Locate the cell with the specified text and output its [x, y] center coordinate. 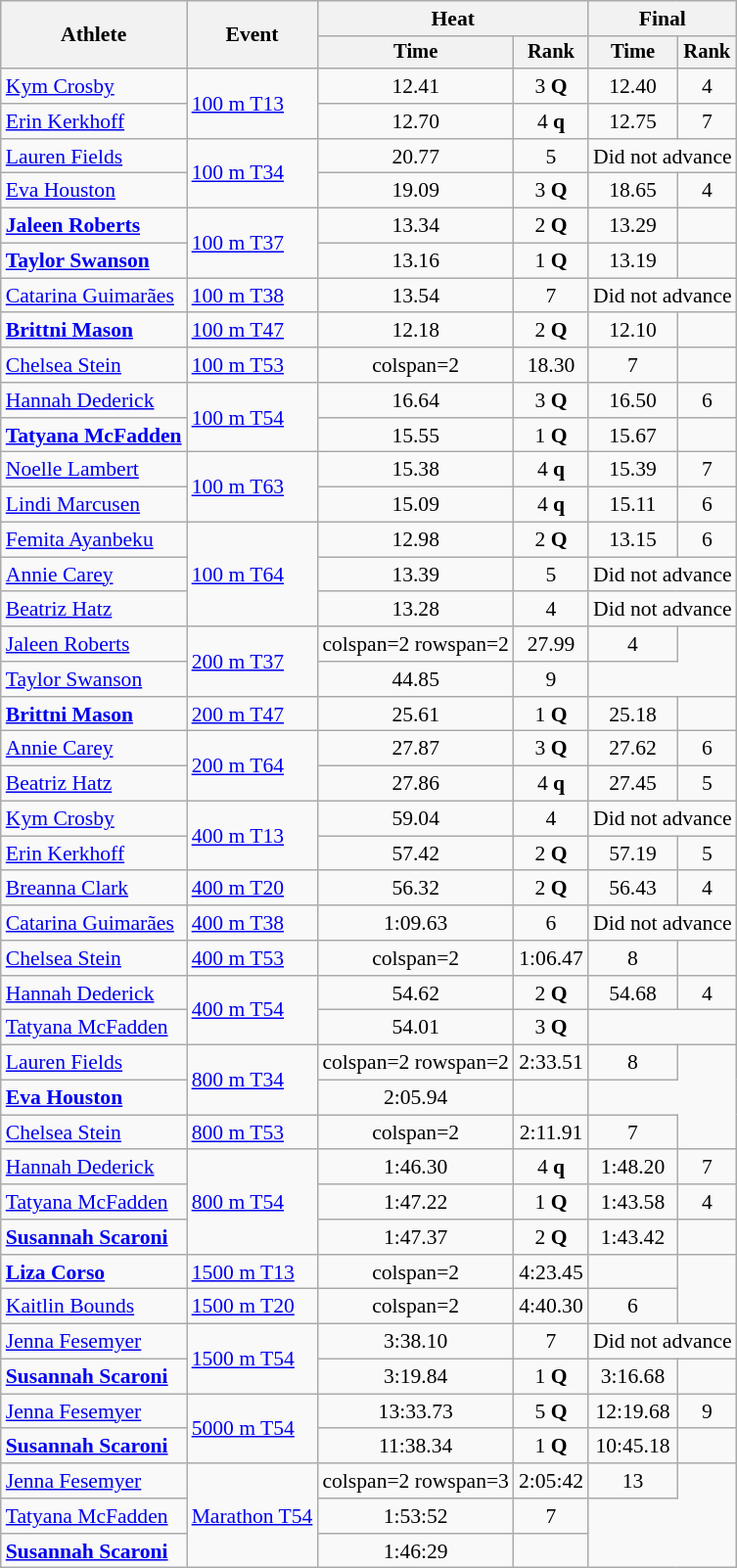
56.32 [415, 889]
27.87 [415, 749]
100 m T37 [253, 243]
11:38.34 [415, 1447]
56.43 [632, 889]
1:48.20 [632, 1168]
10:45.18 [632, 1447]
13.19 [632, 261]
13.54 [415, 296]
5 Q [551, 1411]
12.40 [632, 86]
13.39 [415, 575]
44.85 [415, 679]
12.98 [415, 540]
12.41 [415, 86]
3:38.10 [415, 1342]
800 m T54 [253, 1202]
13.34 [415, 226]
1:43.58 [632, 1202]
13.15 [632, 540]
100 m T64 [253, 576]
Athlete [94, 35]
25.61 [415, 715]
Breanna Clark [94, 889]
25.18 [632, 715]
1500 m T20 [253, 1307]
27.99 [551, 644]
400 m T54 [253, 1010]
13.16 [415, 261]
54.01 [415, 1028]
19.09 [415, 191]
400 m T53 [253, 958]
400 m T13 [253, 836]
100 m T47 [253, 331]
13 [632, 1481]
1500 m T13 [253, 1272]
Lindi Marcusen [94, 505]
4:40.30 [551, 1307]
Final [663, 19]
1500 m T54 [253, 1359]
200 m T37 [253, 662]
Event [253, 35]
200 m T64 [253, 765]
12.75 [632, 121]
Noelle Lambert [94, 470]
12:19.68 [632, 1411]
13.28 [415, 610]
Liza Corso [94, 1272]
400 m T38 [253, 923]
12.18 [415, 331]
15.67 [632, 436]
13:33.73 [415, 1411]
59.04 [415, 819]
Femita Ayanbeku [94, 540]
27.62 [632, 749]
27.45 [632, 784]
15.09 [415, 505]
5000 m T54 [253, 1429]
4:23.45 [551, 1272]
2:11.91 [551, 1132]
13.29 [632, 226]
15.38 [415, 470]
57.19 [632, 853]
100 m T54 [253, 417]
Heat [452, 19]
2:05:42 [551, 1481]
15.39 [632, 470]
800 m T53 [253, 1132]
57.42 [415, 853]
16.50 [632, 400]
800 m T34 [253, 1081]
54.62 [415, 993]
2:05.94 [415, 1098]
12.10 [632, 331]
15.55 [415, 436]
Kaitlin Bounds [94, 1307]
27.86 [415, 784]
3:16.68 [632, 1377]
100 m T63 [253, 487]
200 m T47 [253, 715]
3:19.84 [415, 1377]
1:46.30 [415, 1168]
15.11 [632, 505]
18.65 [632, 191]
2:33.51 [551, 1063]
1:47.22 [415, 1202]
Marathon T54 [253, 1515]
1:53:52 [415, 1516]
100 m T34 [253, 174]
100 m T13 [253, 104]
colspan=2 rowspan=3 [415, 1481]
100 m T38 [253, 296]
18.30 [551, 365]
20.77 [415, 157]
100 m T53 [253, 365]
1:47.37 [415, 1237]
1:09.63 [415, 923]
12.70 [415, 121]
54.68 [632, 993]
400 m T20 [253, 889]
16.64 [415, 400]
1:06.47 [551, 958]
1:43.42 [632, 1237]
